Locate the cell with the specified text and output its [X, Y] center coordinate. 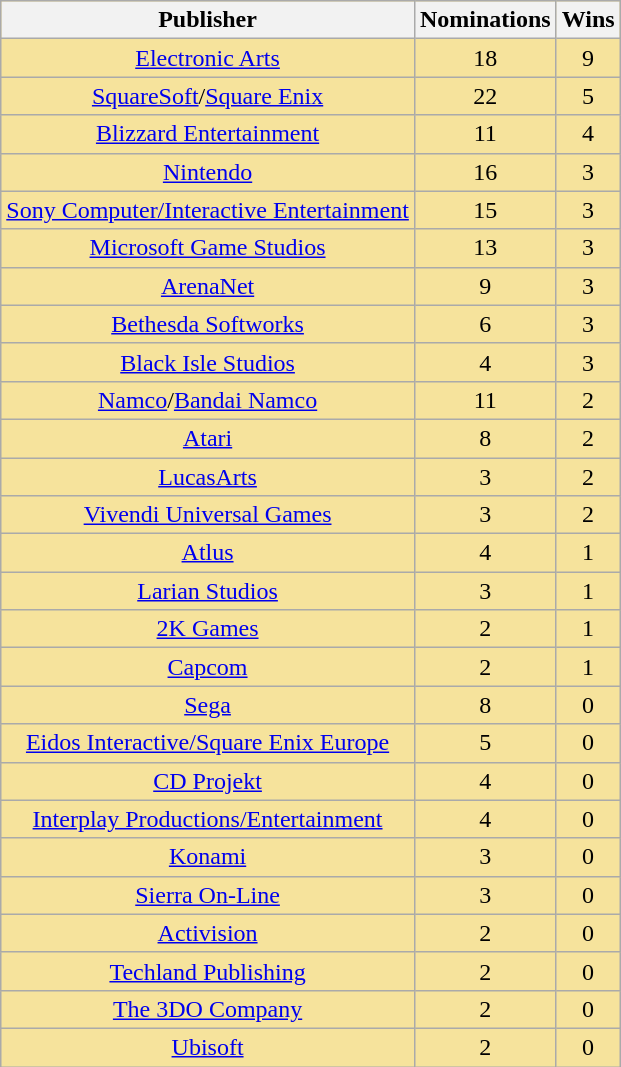
Techland Publishing [208, 971]
Namco/Bandai Namco [208, 400]
Bethesda Softworks [208, 324]
Sony Computer/Interactive Entertainment [208, 210]
Atari [208, 438]
15 [485, 210]
6 [485, 324]
Nominations [485, 20]
Konami [208, 857]
22 [485, 96]
SquareSoft/Square Enix [208, 96]
CD Projekt [208, 781]
Vivendi Universal Games [208, 515]
The 3DO Company [208, 1009]
ArenaNet [208, 286]
Black Isle Studios [208, 362]
16 [485, 172]
Publisher [208, 20]
Larian Studios [208, 591]
Ubisoft [208, 1047]
Activision [208, 933]
Blizzard Entertainment [208, 134]
Interplay Productions/Entertainment [208, 819]
Atlus [208, 553]
Eidos Interactive/Square Enix Europe [208, 743]
2K Games [208, 629]
Electronic Arts [208, 58]
13 [485, 248]
Wins [588, 20]
Microsoft Game Studios [208, 248]
Capcom [208, 667]
Sierra On-Line [208, 895]
Sega [208, 705]
LucasArts [208, 477]
18 [485, 58]
Nintendo [208, 172]
